Extract the (X, Y) coordinate from the center of the cell holding the provided text.  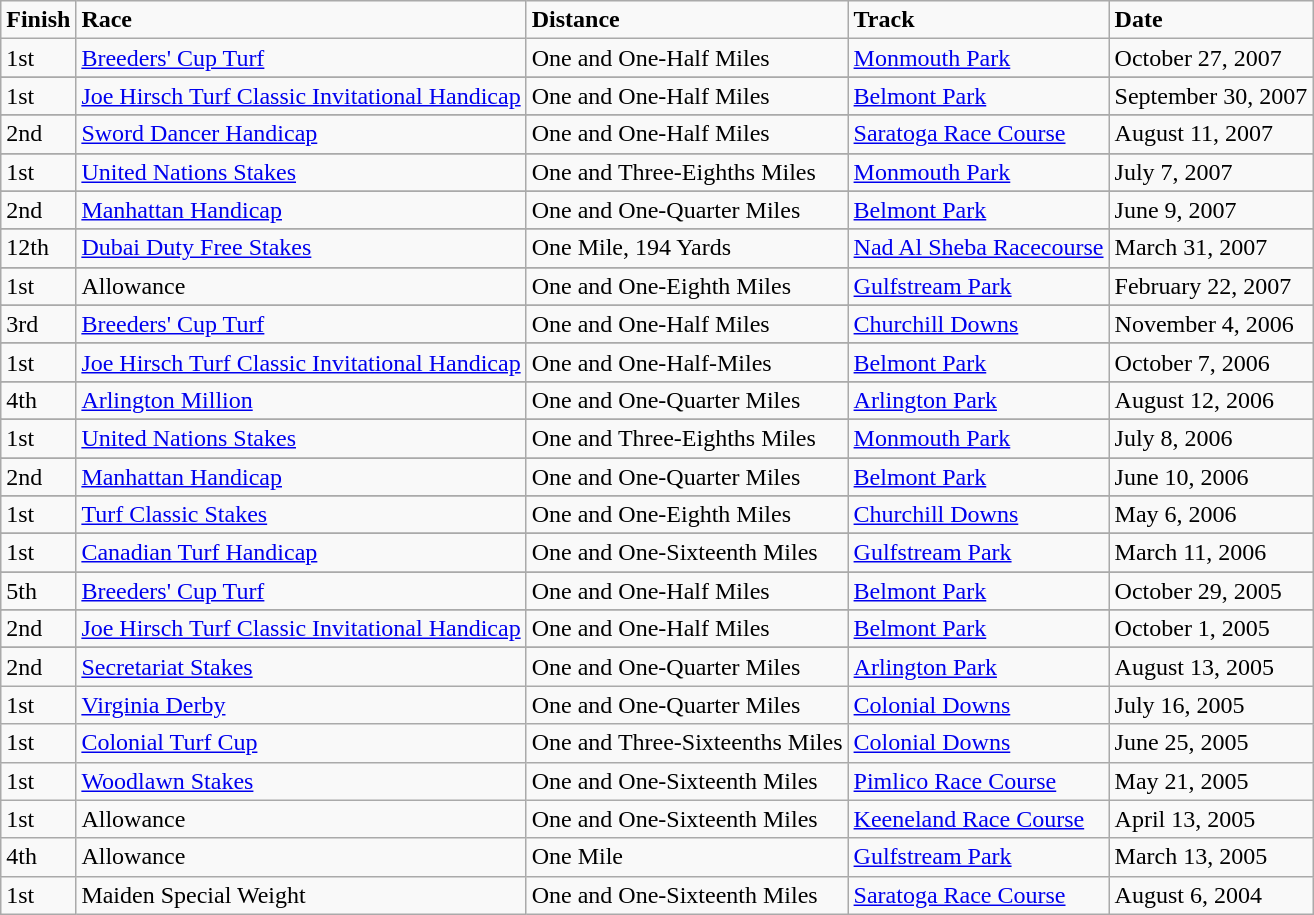
3rd (38, 324)
March 31, 2007 (1211, 248)
October 29, 2005 (1211, 591)
Arlington Million (301, 400)
April 13, 2005 (1211, 819)
March 11, 2006 (1211, 553)
Maiden Special Weight (301, 895)
Finish (38, 20)
November 4, 2006 (1211, 324)
One and One-Half-Miles (687, 362)
October 7, 2006 (1211, 362)
Secretariat Stakes (301, 667)
Canadian Turf Handicap (301, 553)
May 6, 2006 (1211, 515)
One Mile (687, 857)
Distance (687, 20)
August 11, 2007 (1211, 134)
September 30, 2007 (1211, 96)
May 21, 2005 (1211, 781)
June 25, 2005 (1211, 743)
March 13, 2005 (1211, 857)
Sword Dancer Handicap (301, 134)
June 10, 2006 (1211, 477)
Dubai Duty Free Stakes (301, 248)
August 6, 2004 (1211, 895)
Race (301, 20)
Date (1211, 20)
June 9, 2007 (1211, 210)
Keeneland Race Course (978, 819)
5th (38, 591)
July 16, 2005 (1211, 705)
February 22, 2007 (1211, 286)
One Mile, 194 Yards (687, 248)
July 8, 2006 (1211, 438)
Pimlico Race Course (978, 781)
July 7, 2007 (1211, 172)
Turf Classic Stakes (301, 515)
Nad Al Sheba Racecourse (978, 248)
12th (38, 248)
August 12, 2006 (1211, 400)
October 27, 2007 (1211, 58)
One and Three-Sixteenths Miles (687, 743)
August 13, 2005 (1211, 667)
Woodlawn Stakes (301, 781)
Colonial Turf Cup (301, 743)
October 1, 2005 (1211, 629)
Virginia Derby (301, 705)
Track (978, 20)
